Determine the (X, Y) coordinate at the center of the cell enclosing the given text.  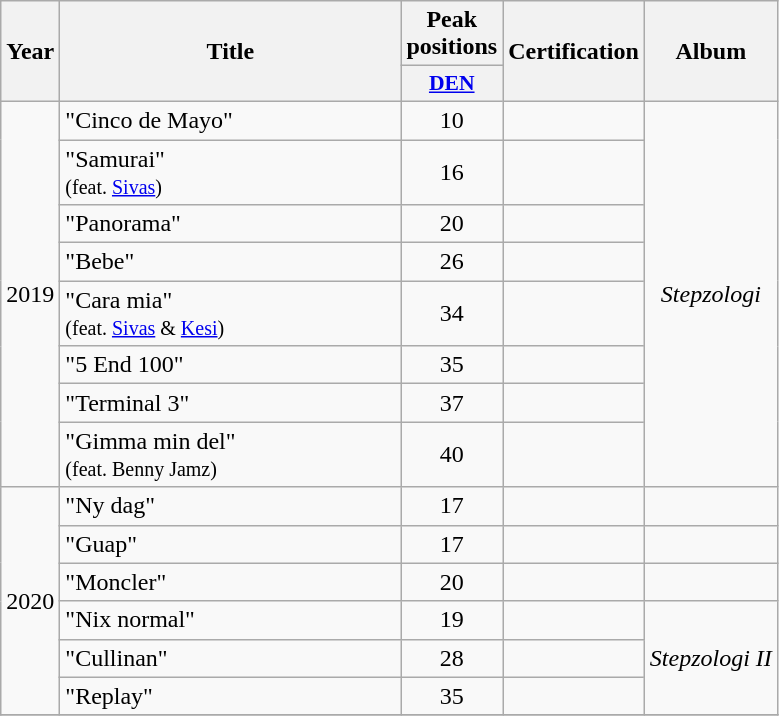
Title (230, 52)
10 (452, 120)
"Cara mia" (feat. Sivas & Kesi) (230, 314)
Certification (574, 52)
Album (710, 52)
19 (452, 620)
37 (452, 403)
DEN (452, 84)
Year (30, 52)
"Terminal 3" (230, 403)
"5 End 100" (230, 365)
2019 (30, 294)
"Gimma min del" (feat. Benny Jamz) (230, 454)
"Nix normal" (230, 620)
"Replay" (230, 696)
34 (452, 314)
26 (452, 262)
"Cullinan" (230, 658)
"Samurai" (feat. Sivas) (230, 172)
"Panorama" (230, 224)
2020 (30, 601)
28 (452, 658)
40 (452, 454)
16 (452, 172)
"Cinco de Mayo" (230, 120)
"Ny dag" (230, 506)
Peak positions (452, 34)
Stepzologi (710, 294)
Stepzologi II (710, 658)
"Bebe" (230, 262)
"Guap" (230, 544)
"Moncler" (230, 582)
